Return (x, y) of the center of cell containing provided text 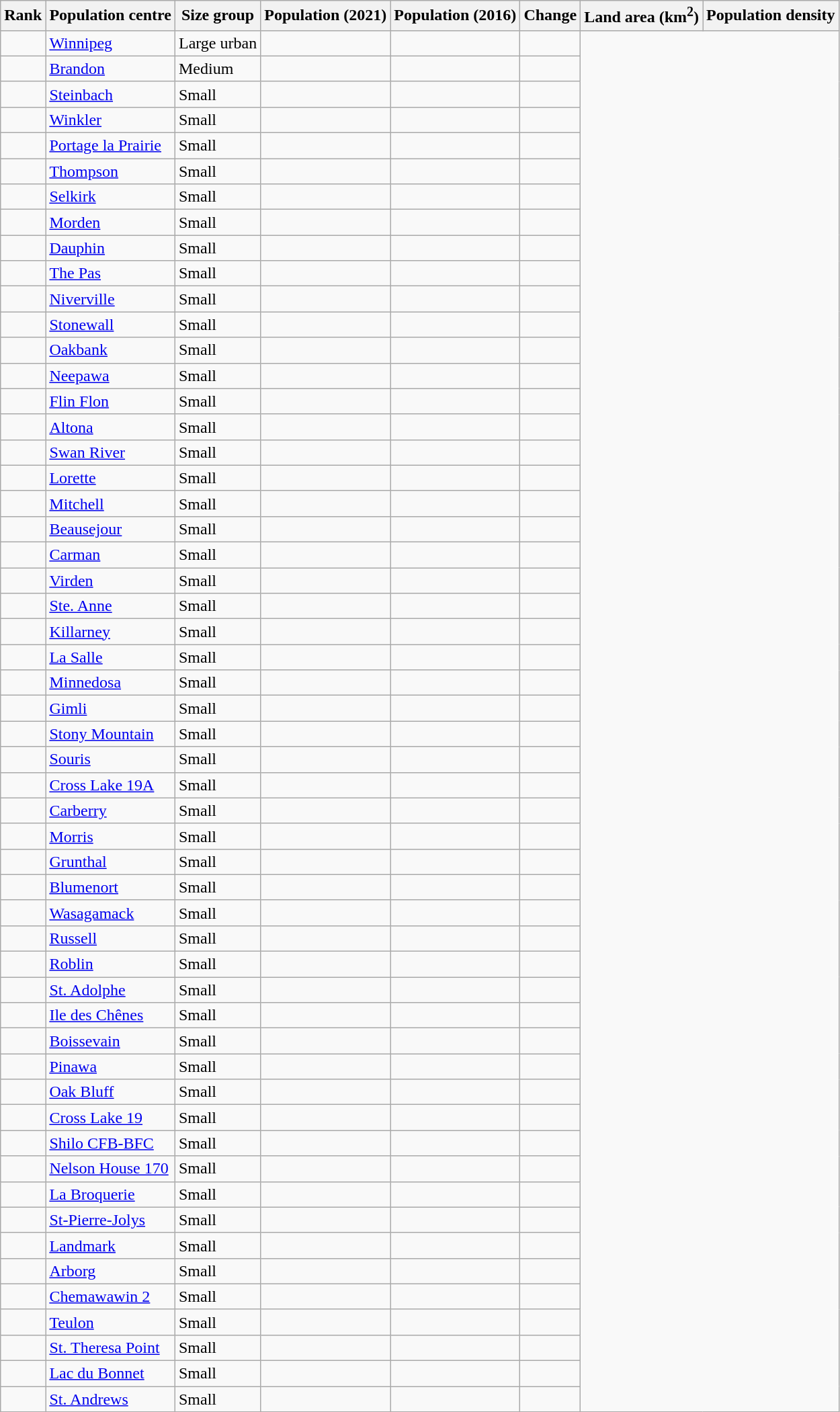
Lac du Bonnet (110, 1374)
Morris (110, 836)
Nelson House 170 (110, 1169)
Cross Lake 19 (110, 1118)
Winkler (110, 120)
Boissevain (110, 1041)
Altona (110, 427)
Size group (218, 16)
Swan River (110, 452)
Carman (110, 555)
Portage la Prairie (110, 146)
Teulon (110, 1322)
Population centre (110, 16)
Medium (218, 69)
Rank (23, 16)
Souris (110, 759)
Thompson (110, 171)
Morden (110, 222)
Change (550, 16)
Mitchell (110, 503)
Chemawawin 2 (110, 1296)
St. Andrews (110, 1399)
Virden (110, 581)
Stony Mountain (110, 734)
La Salle (110, 657)
The Pas (110, 274)
Flin Flon (110, 401)
Stonewall (110, 325)
Beausejour (110, 529)
Brandon (110, 69)
Landmark (110, 1245)
Population density (771, 16)
Roblin (110, 964)
Large urban (218, 43)
Selkirk (110, 197)
Russell (110, 938)
St. Theresa Point (110, 1347)
Lorette (110, 478)
Niverville (110, 299)
Cross Lake 19A (110, 785)
Ile des Chênes (110, 1015)
Shilo CFB-BFC (110, 1143)
St. Adolphe (110, 990)
Killarney (110, 632)
Steinbach (110, 94)
Minnedosa (110, 683)
Ste. Anne (110, 606)
La Broquerie (110, 1194)
Carberry (110, 811)
Oak Bluff (110, 1092)
St-Pierre-Jolys (110, 1220)
Gimli (110, 708)
Neepawa (110, 376)
Wasagamack (110, 913)
Grunthal (110, 862)
Population (2016) (456, 16)
Dauphin (110, 248)
Oakbank (110, 350)
Land area (km2) (642, 16)
Population (2021) (325, 16)
Pinawa (110, 1067)
Blumenort (110, 887)
Arborg (110, 1271)
Winnipeg (110, 43)
